Extract the [x, y] coordinate from the center of the cell holding the provided text.  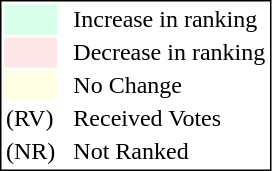
No Change [170, 85]
Increase in ranking [170, 19]
Decrease in ranking [170, 53]
(NR) [30, 151]
Received Votes [170, 119]
(RV) [30, 119]
Not Ranked [170, 151]
